Pinpoint the cell where the given text exists, returning its (X, Y) midpoint coordinate. 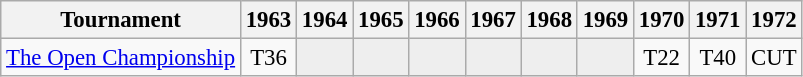
1967 (493, 20)
T22 (661, 58)
Tournament (121, 20)
1968 (549, 20)
1963 (268, 20)
1972 (774, 20)
T40 (718, 58)
1969 (605, 20)
1970 (661, 20)
1965 (381, 20)
1971 (718, 20)
T36 (268, 58)
1964 (325, 20)
CUT (774, 58)
1966 (437, 20)
The Open Championship (121, 58)
